Return the [x, y] coordinate for the center point of the cell that contains the specified text.  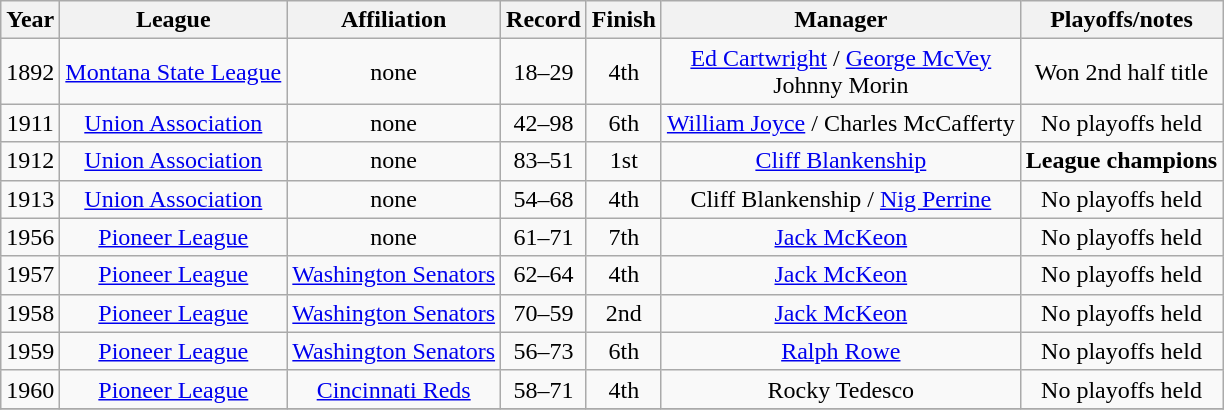
58–71 [544, 389]
62–64 [544, 275]
70–59 [544, 313]
Record [544, 20]
Affiliation [394, 20]
Finish [624, 20]
Montana State League [174, 72]
1957 [30, 275]
Cliff Blankenship [840, 161]
Cincinnati Reds [394, 389]
1st [624, 161]
Ralph Rowe [840, 351]
1892 [30, 72]
1913 [30, 199]
61–71 [544, 237]
Won 2nd half title [1121, 72]
1956 [30, 237]
William Joyce / Charles McCafferty [840, 123]
League [174, 20]
18–29 [544, 72]
1960 [30, 389]
2nd [624, 313]
1959 [30, 351]
1911 [30, 123]
Cliff Blankenship / Nig Perrine [840, 199]
56–73 [544, 351]
7th [624, 237]
Year [30, 20]
Ed Cartwright / George McVeyJohnny Morin [840, 72]
1912 [30, 161]
42–98 [544, 123]
League champions [1121, 161]
83–51 [544, 161]
Playoffs/notes [1121, 20]
Manager [840, 20]
1958 [30, 313]
54–68 [544, 199]
Rocky Tedesco [840, 389]
